Scan for the cell matching the given text and deliver its [x, y] coordinate at center. 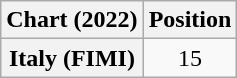
Italy (FIMI) [72, 58]
Chart (2022) [72, 20]
Position [190, 20]
15 [190, 58]
